Identify which cell holds the provided text, then report its (X, Y) central coordinate. 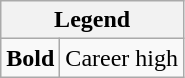
Bold (30, 58)
Legend (92, 20)
Career high (122, 58)
